Return the [X, Y] coordinate for the center point of the cell that contains the specified text.  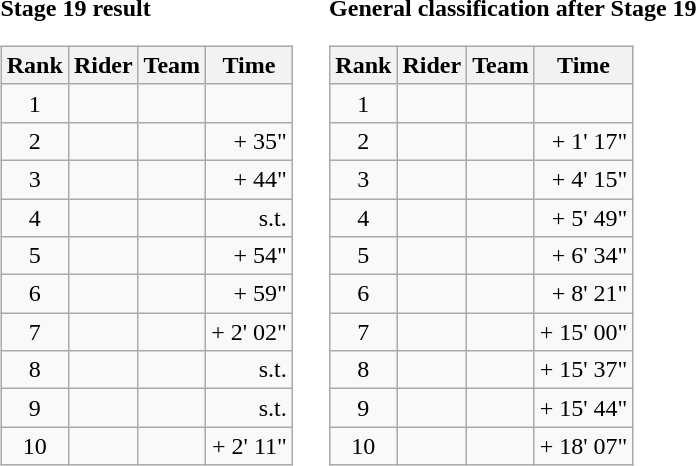
+ 35" [250, 141]
+ 54" [250, 256]
+ 8' 21" [584, 294]
+ 59" [250, 294]
+ 18' 07" [584, 446]
+ 15' 44" [584, 408]
+ 5' 49" [584, 217]
+ 15' 00" [584, 332]
+ 15' 37" [584, 370]
+ 1' 17" [584, 141]
+ 2' 02" [250, 332]
+ 2' 11" [250, 446]
+ 44" [250, 179]
+ 4' 15" [584, 179]
+ 6' 34" [584, 256]
